Capture the cell that displays the provided text and extract its (x, y) central coordinate. 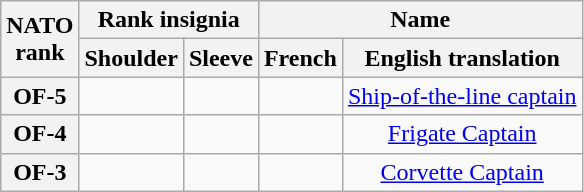
Frigate Captain (462, 134)
Sleeve (220, 58)
Rank insignia (168, 20)
Corvette Captain (462, 172)
OF-3 (40, 172)
OF-4 (40, 134)
Ship-of-the-line captain (462, 96)
French (300, 58)
NATOrank (40, 39)
Name (420, 20)
Shoulder (131, 58)
English translation (462, 58)
OF-5 (40, 96)
